Return (X, Y) of the center of cell containing provided text 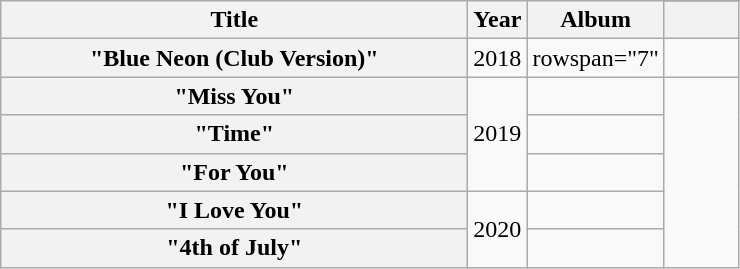
rowspan="7" (596, 58)
2019 (498, 134)
"I Love You" (234, 210)
2018 (498, 58)
"Blue Neon (Club Version)" (234, 58)
"For You" (234, 172)
Album (596, 20)
Title (234, 20)
"Miss You" (234, 96)
"4th of July" (234, 248)
Year (498, 20)
"Time" (234, 134)
2020 (498, 229)
